Determine the [x, y] coordinate at the center of the cell enclosing the given text.  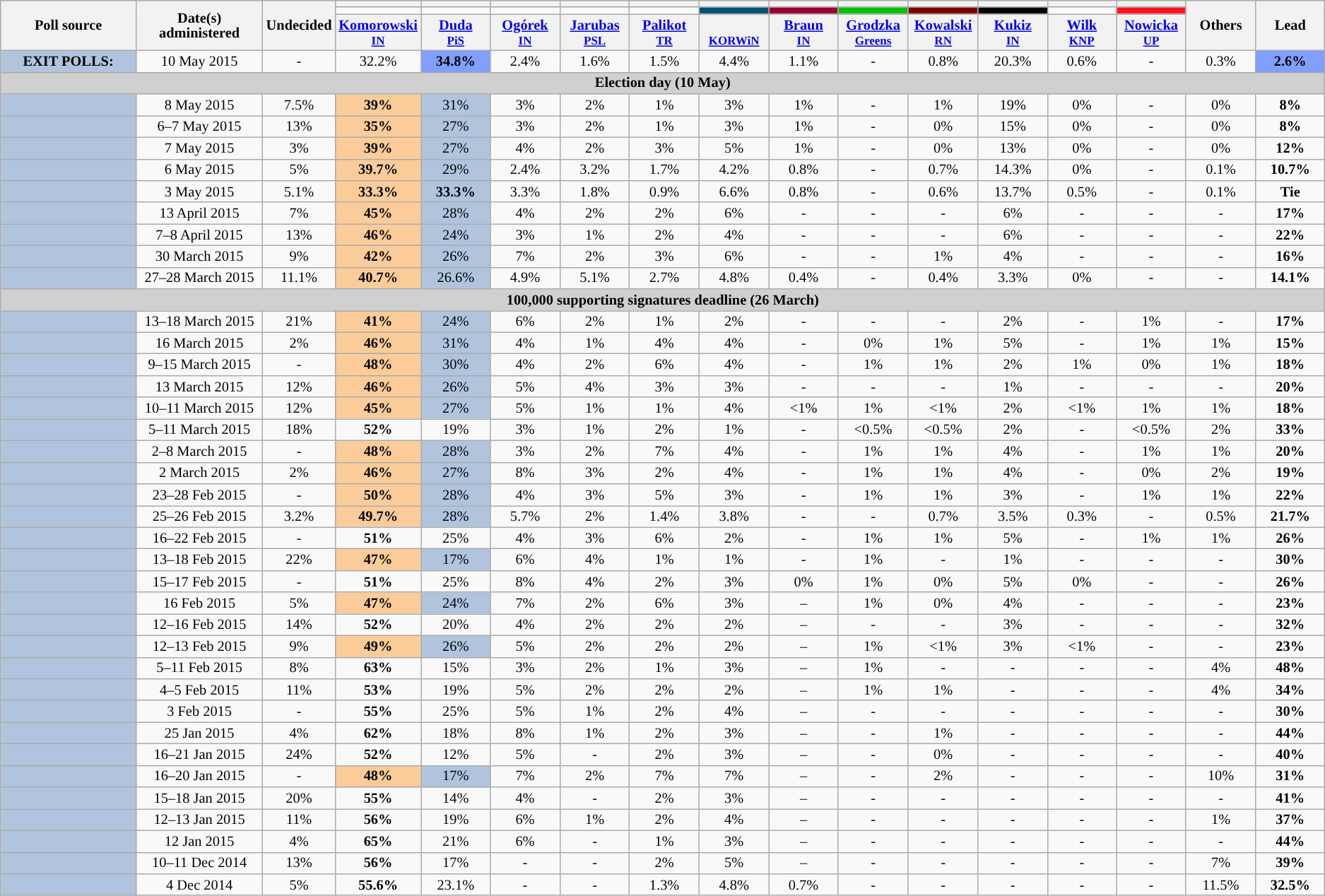
13 March 2015 [199, 386]
16 March 2015 [199, 343]
2.6% [1290, 61]
Others [1220, 25]
1.7% [664, 170]
JarubasPSL [595, 33]
15–17 Feb 2015 [199, 581]
10% [1220, 776]
1.6% [595, 61]
53% [377, 690]
10.7% [1290, 170]
OgórekIN [525, 33]
32% [1290, 625]
16–22 Feb 2015 [199, 538]
34% [1290, 690]
42% [377, 256]
1.1% [803, 61]
32.2% [377, 61]
7 May 2015 [199, 148]
3 May 2015 [199, 191]
11.1% [300, 278]
7.5% [300, 105]
39.7% [377, 170]
2.7% [664, 278]
11.5% [1220, 885]
65% [377, 841]
9–15 March 2015 [199, 365]
NowickaUP [1152, 33]
6.6% [734, 191]
49.7% [377, 516]
26.6% [456, 278]
WilkKNP [1081, 33]
1.3% [664, 885]
12–16 Feb 2015 [199, 625]
Date(s)administered [199, 25]
15–18 Jan 2015 [199, 798]
32.5% [1290, 885]
KORWiN [734, 33]
13–18 Feb 2015 [199, 560]
12–13 Jan 2015 [199, 820]
37% [1290, 820]
KomorowskiIN [377, 33]
6–7 May 2015 [199, 126]
100,000 supporting signatures deadline (26 March) [663, 300]
40% [1290, 755]
4–5 Feb 2015 [199, 690]
23–28 Feb 2015 [199, 495]
0.9% [664, 191]
49% [377, 646]
5–11 March 2015 [199, 430]
Lead [1290, 25]
34.8% [456, 61]
13.7% [1013, 191]
10–11 March 2015 [199, 408]
27–28 March 2015 [199, 278]
KowalskiRN [943, 33]
13–18 March 2015 [199, 321]
23.1% [456, 885]
4.4% [734, 61]
DudaPiS [456, 33]
3.5% [1013, 516]
3 Feb 2015 [199, 711]
BraunIN [803, 33]
30 March 2015 [199, 256]
1.5% [664, 61]
16–20 Jan 2015 [199, 776]
16 Feb 2015 [199, 603]
14.3% [1013, 170]
2 March 2015 [199, 473]
12–13 Feb 2015 [199, 646]
16% [1290, 256]
3.8% [734, 516]
33% [1290, 430]
PalikotTR [664, 33]
62% [377, 733]
29% [456, 170]
Tie [1290, 191]
50% [377, 495]
6 May 2015 [199, 170]
13 April 2015 [199, 213]
10 May 2015 [199, 61]
20.3% [1013, 61]
10–11 Dec 2014 [199, 863]
GrodzkaGreens [873, 33]
14.1% [1290, 278]
8 May 2015 [199, 105]
21.7% [1290, 516]
63% [377, 668]
16–21 Jan 2015 [199, 755]
35% [377, 126]
5–11 Feb 2015 [199, 668]
25–26 Feb 2015 [199, 516]
KukizIN [1013, 33]
Undecided [300, 25]
Poll source [69, 25]
40.7% [377, 278]
12 Jan 2015 [199, 841]
2–8 March 2015 [199, 451]
7–8 April 2015 [199, 235]
5.7% [525, 516]
4 Dec 2014 [199, 885]
4.2% [734, 170]
1.8% [595, 191]
25 Jan 2015 [199, 733]
Election day (10 May) [663, 83]
4.9% [525, 278]
55.6% [377, 885]
EXIT POLLS: [69, 61]
1.4% [664, 516]
